Find where the given text appears and provide that cell's center as [X, Y] coordinate. 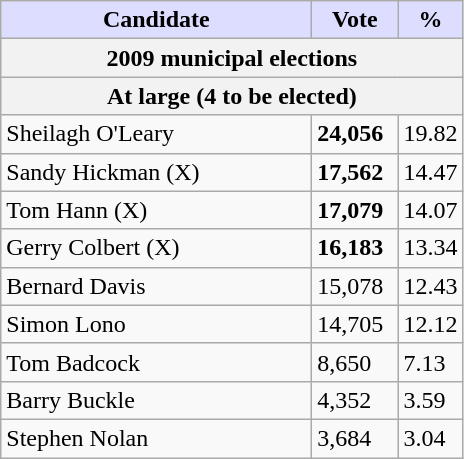
17,079 [355, 210]
2009 municipal elections [232, 58]
Barry Buckle [156, 400]
14.07 [430, 210]
8,650 [355, 362]
3.59 [430, 400]
19.82 [430, 134]
12.12 [430, 324]
15,078 [355, 286]
7.13 [430, 362]
24,056 [355, 134]
Stephen Nolan [156, 438]
Candidate [156, 20]
14,705 [355, 324]
3,684 [355, 438]
16,183 [355, 248]
14.47 [430, 172]
Vote [355, 20]
13.34 [430, 248]
At large (4 to be elected) [232, 96]
Simon Lono [156, 324]
% [430, 20]
Gerry Colbert (X) [156, 248]
Sandy Hickman (X) [156, 172]
17,562 [355, 172]
Tom Hann (X) [156, 210]
Tom Badcock [156, 362]
4,352 [355, 400]
3.04 [430, 438]
Sheilagh O'Leary [156, 134]
Bernard Davis [156, 286]
12.43 [430, 286]
